Return (x, y) of the center of cell containing provided text 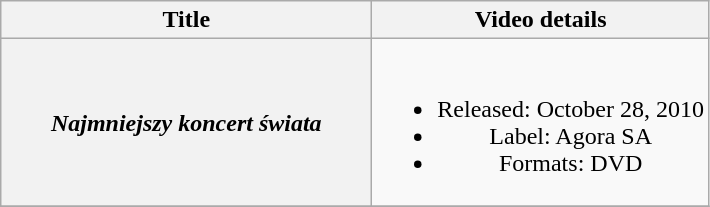
Najmniejszy koncert świata (186, 122)
Title (186, 20)
Video details (541, 20)
Released: October 28, 2010Label: Agora SAFormats: DVD (541, 122)
